Output the [X, Y] coordinate of the center of the cell containing the given text.  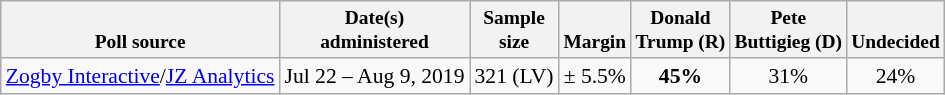
Zogby Interactive/JZ Analytics [140, 76]
321 (LV) [514, 76]
24% [896, 76]
Margin [595, 30]
Poll source [140, 30]
Undecided [896, 30]
Date(s)administered [374, 30]
45% [680, 76]
31% [788, 76]
Jul 22 – Aug 9, 2019 [374, 76]
± 5.5% [595, 76]
DonaldTrump (R) [680, 30]
PeteButtigieg (D) [788, 30]
Samplesize [514, 30]
